Capture the cell that displays the provided text and extract its [x, y] central coordinate. 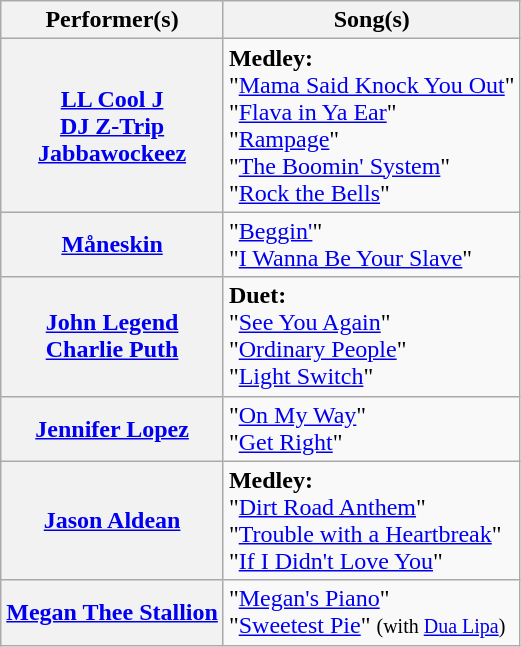
Medley:"Mama Said Knock You Out""Flava in Ya Ear""Rampage""The Boomin' System""Rock the Bells" [372, 126]
Måneskin [112, 244]
"On My Way""Get Right" [372, 428]
Medley:"Dirt Road Anthem""Trouble with a Heartbreak""If I Didn't Love You" [372, 520]
Jennifer Lopez [112, 428]
"Beggin'""I Wanna Be Your Slave" [372, 244]
Performer(s) [112, 20]
"Megan's Piano""Sweetest Pie" (with Dua Lipa) [372, 612]
Duet:"See You Again""Ordinary People""Light Switch" [372, 336]
Megan Thee Stallion [112, 612]
Jason Aldean [112, 520]
Song(s) [372, 20]
John LegendCharlie Puth [112, 336]
LL Cool JDJ Z-TripJabbawockeez [112, 126]
